Return the (X, Y) coordinate for the center point of the cell that contains the specified text.  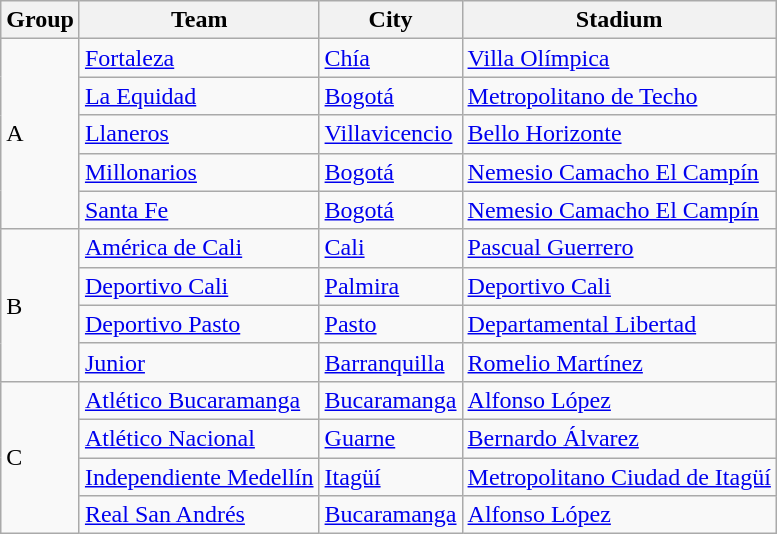
Romelio Martínez (619, 362)
La Equidad (199, 96)
Santa Fe (199, 210)
Llaneros (199, 134)
Palmira (390, 286)
Junior (199, 362)
Team (199, 20)
Cali (390, 248)
Departamental Libertad (619, 324)
Villavicencio (390, 134)
Millonarios (199, 172)
Itagüí (390, 477)
C (40, 457)
Independiente Medellín (199, 477)
Atlético Bucaramanga (199, 400)
Group (40, 20)
Fortaleza (199, 58)
Pasto (390, 324)
Deportivo Pasto (199, 324)
B (40, 305)
Bernardo Álvarez (619, 438)
Pascual Guerrero (619, 248)
América de Cali (199, 248)
Chía (390, 58)
Barranquilla (390, 362)
Real San Andrés (199, 515)
Metropolitano Ciudad de Itagüí (619, 477)
Atlético Nacional (199, 438)
A (40, 134)
Villa Olímpica (619, 58)
Stadium (619, 20)
Guarne (390, 438)
Bello Horizonte (619, 134)
Metropolitano de Techo (619, 96)
City (390, 20)
